Detect which cell encompasses the target text, then output its [X, Y] center coordinate. 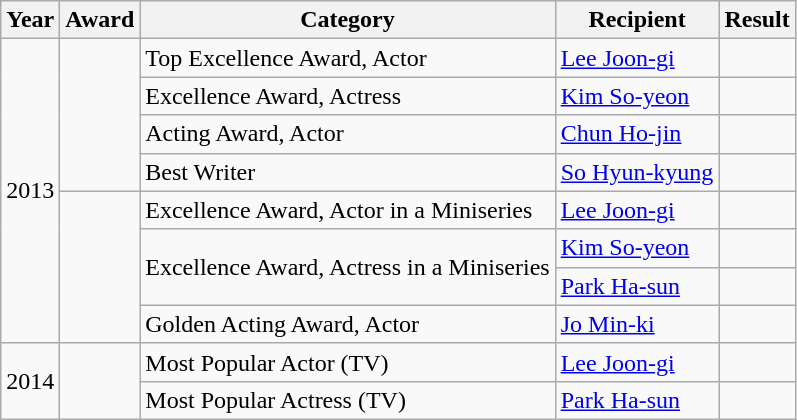
Best Writer [348, 172]
Chun Ho-jin [637, 134]
Excellence Award, Actress in a Miniseries [348, 267]
2013 [30, 191]
Jo Min-ki [637, 324]
Golden Acting Award, Actor [348, 324]
Most Popular Actress (TV) [348, 400]
2014 [30, 381]
Award [100, 20]
Recipient [637, 20]
Year [30, 20]
Most Popular Actor (TV) [348, 362]
Excellence Award, Actor in a Miniseries [348, 210]
Acting Award, Actor [348, 134]
Excellence Award, Actress [348, 96]
Category [348, 20]
Result [757, 20]
Top Excellence Award, Actor [348, 58]
So Hyun-kyung [637, 172]
